For the text-containing cell, return its midpoint in [x, y] coordinate format. 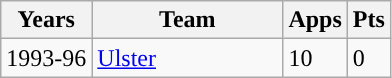
10 [315, 58]
Ulster [188, 58]
Team [188, 20]
1993-96 [46, 58]
Pts [368, 20]
0 [368, 58]
Apps [315, 20]
Years [46, 20]
